Return the [X, Y] coordinate for the center point of the cell that contains the specified text.  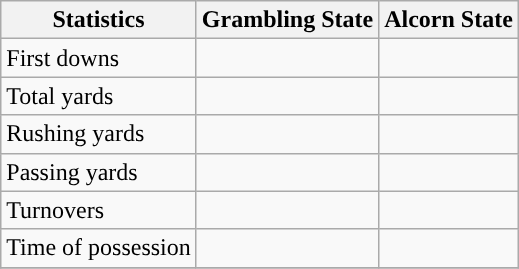
First downs [99, 58]
Grambling State [287, 20]
Total yards [99, 96]
Alcorn State [449, 20]
Time of possession [99, 248]
Rushing yards [99, 134]
Turnovers [99, 210]
Passing yards [99, 172]
Statistics [99, 20]
